Pinpoint the cell where the given text exists, returning its [X, Y] midpoint coordinate. 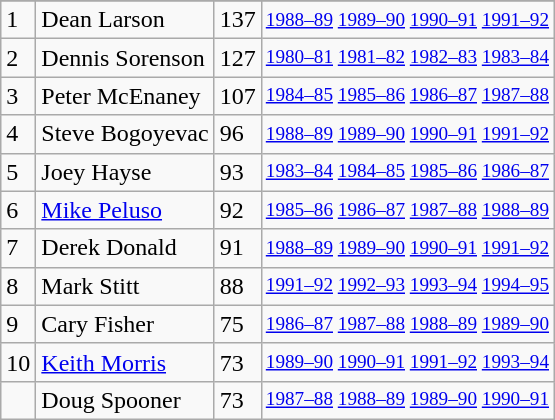
7 [18, 248]
Joey Hayse [125, 172]
1983–84 1984–85 1985–86 1986–87 [407, 172]
75 [238, 324]
Derek Donald [125, 248]
1984–85 1985–86 1986–87 1987–88 [407, 96]
Keith Morris [125, 362]
3 [18, 96]
96 [238, 134]
88 [238, 286]
Doug Spooner [125, 400]
1986–87 1987–88 1988–89 1989–90 [407, 324]
Peter McEnaney [125, 96]
1991–92 1992–93 1993–94 1994–95 [407, 286]
Mark Stitt [125, 286]
Dennis Sorenson [125, 58]
1 [18, 20]
8 [18, 286]
Cary Fisher [125, 324]
1989–90 1990–91 1991–92 1993–94 [407, 362]
92 [238, 210]
1980–81 1981–82 1982–83 1983–84 [407, 58]
2 [18, 58]
Mike Peluso [125, 210]
4 [18, 134]
Dean Larson [125, 20]
1987–88 1988–89 1989–90 1990–91 [407, 400]
1985–86 1986–87 1987–88 1988–89 [407, 210]
5 [18, 172]
107 [238, 96]
Steve Bogoyevac [125, 134]
10 [18, 362]
6 [18, 210]
137 [238, 20]
91 [238, 248]
9 [18, 324]
93 [238, 172]
127 [238, 58]
